Find where the given text appears and provide that cell's center as (X, Y) coordinate. 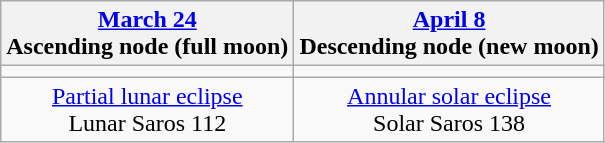
March 24Ascending node (full moon) (148, 34)
Annular solar eclipseSolar Saros 138 (449, 110)
Partial lunar eclipseLunar Saros 112 (148, 110)
April 8Descending node (new moon) (449, 34)
